Pinpoint the cell where the given text exists, returning its [x, y] midpoint coordinate. 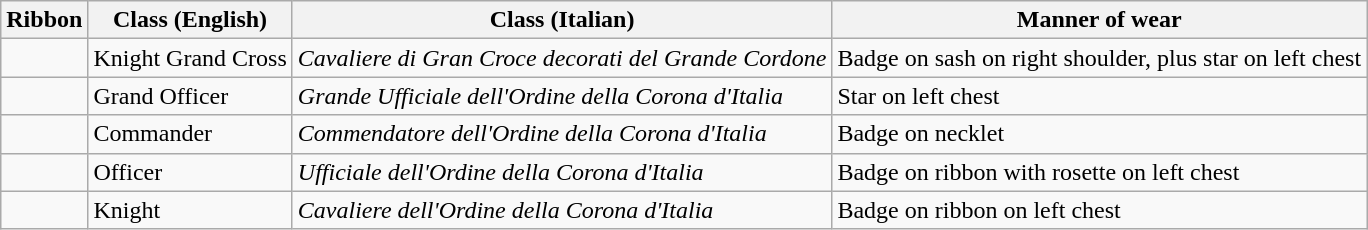
Commander [190, 134]
Grande Ufficiale dell'Ordine della Corona d'Italia [562, 96]
Knight Grand Cross [190, 58]
Manner of wear [1100, 20]
Ribbon [44, 20]
Commendatore dell'Ordine della Corona d'Italia [562, 134]
Badge on sash on right shoulder, plus star on left chest [1100, 58]
Cavaliere dell'Ordine della Corona d'Italia [562, 210]
Knight [190, 210]
Cavaliere di Gran Croce decorati del Grande Cordone [562, 58]
Badge on ribbon on left chest [1100, 210]
Badge on necklet [1100, 134]
Star on left chest [1100, 96]
Badge on ribbon with rosette on left chest [1100, 172]
Class (English) [190, 20]
Ufficiale dell'Ordine della Corona d'Italia [562, 172]
Class (Italian) [562, 20]
Officer [190, 172]
Grand Officer [190, 96]
